Detect which cell encompasses the target text, then output its [X, Y] center coordinate. 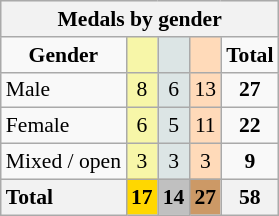
13 [205, 90]
11 [205, 126]
58 [250, 197]
9 [250, 162]
Male [64, 90]
Medals by gender [140, 19]
14 [174, 197]
Mixed / open [64, 162]
5 [174, 126]
22 [250, 126]
Female [64, 126]
8 [142, 90]
17 [142, 197]
Gender [64, 55]
